For the text-containing cell, return its midpoint in [x, y] coordinate format. 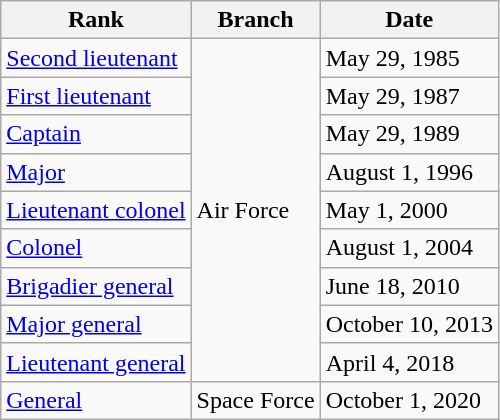
Lieutenant general [96, 362]
Date [409, 20]
May 29, 1989 [409, 134]
Branch [256, 20]
Second lieutenant [96, 58]
April 4, 2018 [409, 362]
Colonel [96, 248]
June 18, 2010 [409, 286]
First lieutenant [96, 96]
May 29, 1987 [409, 96]
May 29, 1985 [409, 58]
Captain [96, 134]
Major general [96, 324]
May 1, 2000 [409, 210]
Air Force [256, 210]
General [96, 400]
August 1, 2004 [409, 248]
Rank [96, 20]
October 10, 2013 [409, 324]
Space Force [256, 400]
October 1, 2020 [409, 400]
Lieutenant colonel [96, 210]
Major [96, 172]
August 1, 1996 [409, 172]
Brigadier general [96, 286]
